Provide the (x, y) coordinate of the cell's center where the given text is located.  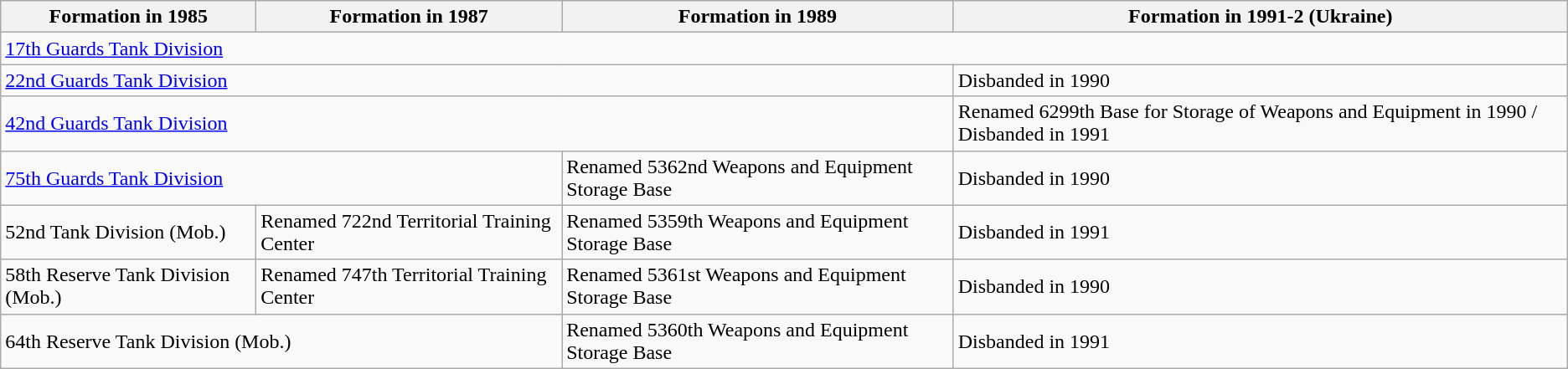
Renamed 747th Territorial Training Center (409, 286)
Formation in 1987 (409, 17)
Renamed 5359th Weapons and Equipment Storage Base (758, 233)
75th Guards Tank Division (281, 177)
Formation in 1985 (129, 17)
64th Reserve Tank Division (Mob.) (281, 341)
Renamed 5360th Weapons and Equipment Storage Base (758, 341)
58th Reserve Tank Division (Mob.) (129, 286)
Renamed 5361st Weapons and Equipment Storage Base (758, 286)
22nd Guards Tank Division (477, 80)
17th Guards Tank Division (784, 49)
Formation in 1991-2 (Ukraine) (1260, 17)
Renamed 722nd Territorial Training Center (409, 233)
Formation in 1989 (758, 17)
Renamed 6299th Base for Storage of Weapons and Equipment in 1990 / Disbanded in 1991 (1260, 124)
Renamed 5362nd Weapons and Equipment Storage Base (758, 177)
42nd Guards Tank Division (477, 124)
52nd Tank Division (Mob.) (129, 233)
